Detect which cell encompasses the target text, then output its [x, y] center coordinate. 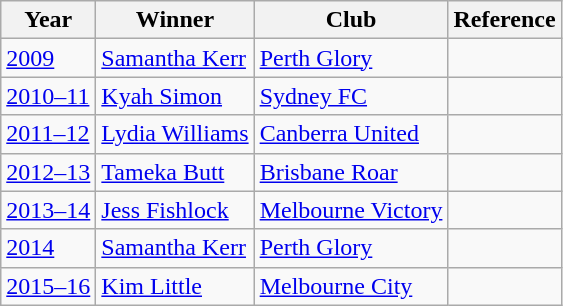
Club [351, 20]
2012–13 [48, 172]
Winner [175, 20]
2010–11 [48, 96]
Sydney FC [351, 96]
2011–12 [48, 134]
2015–16 [48, 286]
Jess Fishlock [175, 210]
Melbourne Victory [351, 210]
Melbourne City [351, 286]
Year [48, 20]
Kyah Simon [175, 96]
Lydia Williams [175, 134]
Canberra United [351, 134]
Brisbane Roar [351, 172]
Tameka Butt [175, 172]
Reference [504, 20]
2014 [48, 248]
2013–14 [48, 210]
Kim Little [175, 286]
2009 [48, 58]
